Identify which cell holds the provided text, then report its [X, Y] central coordinate. 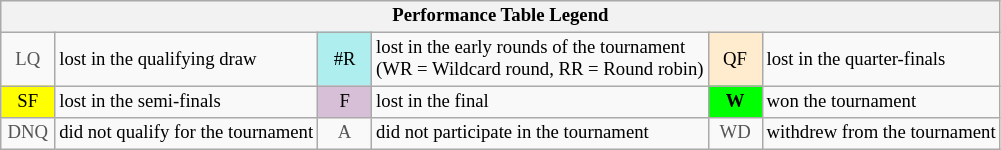
SF [28, 102]
QF [735, 60]
did not qualify for the tournament [186, 134]
W [735, 102]
DNQ [28, 134]
Performance Table Legend [500, 16]
lost in the final [540, 102]
withdrew from the tournament [881, 134]
A [345, 134]
lost in the semi-finals [186, 102]
LQ [28, 60]
lost in the early rounds of the tournament(WR = Wildcard round, RR = Round robin) [540, 60]
won the tournament [881, 102]
WD [735, 134]
lost in the quarter-finals [881, 60]
did not participate in the tournament [540, 134]
F [345, 102]
lost in the qualifying draw [186, 60]
#R [345, 60]
